Provide the [X, Y] coordinate of the cell's center where the given text is located.  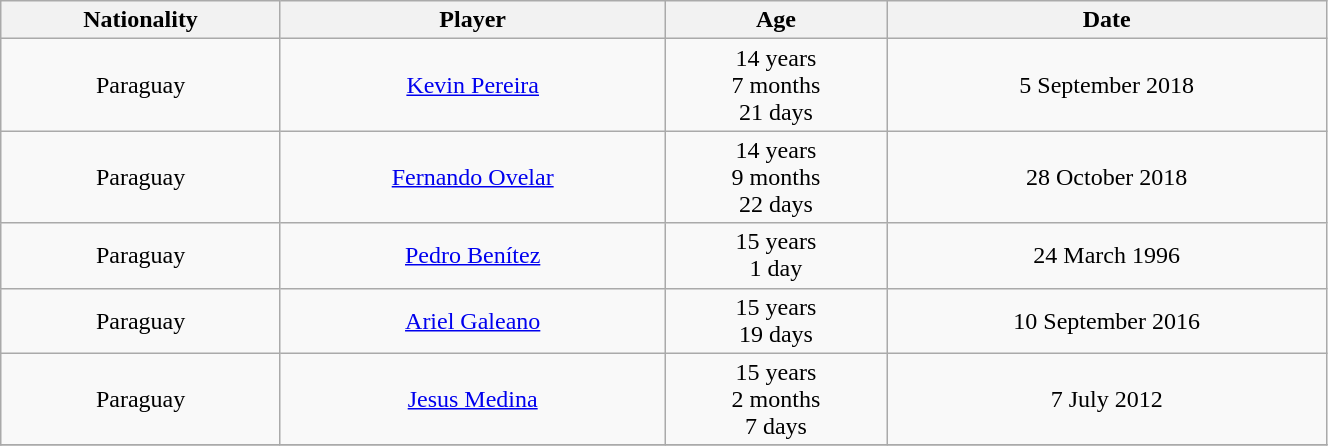
Age [776, 20]
10 September 2016 [1107, 320]
Jesus Medina [472, 399]
24 March 1996 [1107, 256]
28 October 2018 [1107, 177]
14 years9 months22 days [776, 177]
Fernando Ovelar [472, 177]
Pedro Benítez [472, 256]
Nationality [141, 20]
5 September 2018 [1107, 85]
15 years19 days [776, 320]
Kevin Pereira [472, 85]
Ariel Galeano [472, 320]
7 July 2012 [1107, 399]
14 years7 months21 days [776, 85]
15 years1 day [776, 256]
Date [1107, 20]
15 years2 months7 days [776, 399]
Player [472, 20]
